Capture the cell that displays the provided text and extract its (x, y) central coordinate. 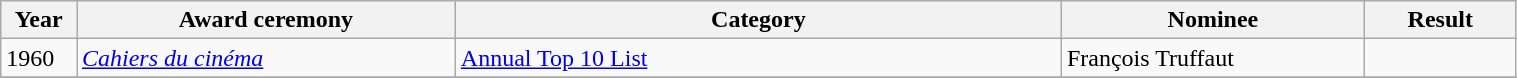
Award ceremony (266, 20)
1960 (39, 58)
Annual Top 10 List (758, 58)
Category (758, 20)
François Truffaut (1212, 58)
Cahiers du cinéma (266, 58)
Nominee (1212, 20)
Year (39, 20)
Result (1440, 20)
